Determine the [x, y] coordinate at the center of the cell enclosing the given text.  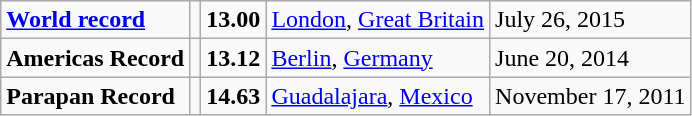
Guadalajara, Mexico [378, 96]
July 26, 2015 [590, 20]
World record [96, 20]
14.63 [234, 96]
13.12 [234, 58]
Parapan Record [96, 96]
Americas Record [96, 58]
London, Great Britain [378, 20]
November 17, 2011 [590, 96]
June 20, 2014 [590, 58]
13.00 [234, 20]
Berlin, Germany [378, 58]
